Return [x, y] of the center of cell containing provided text 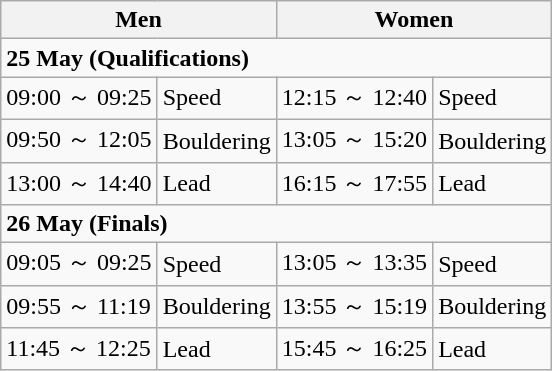
15:45 ～ 16:25 [354, 350]
13:05 ～ 13:35 [354, 264]
26 May (Finals) [276, 224]
09:00 ～ 09:25 [79, 98]
11:45 ～ 12:25 [79, 350]
12:15 ～ 12:40 [354, 98]
09:50 ～ 12:05 [79, 140]
09:55 ～ 11:19 [79, 306]
09:05 ～ 09:25 [79, 264]
16:15 ～ 17:55 [354, 184]
13:55 ～ 15:19 [354, 306]
13:00 ～ 14:40 [79, 184]
13:05 ～ 15:20 [354, 140]
Men [138, 20]
25 May (Qualifications) [276, 58]
Women [414, 20]
